Return the [x, y] coordinate for the center point of the cell that contains the specified text.  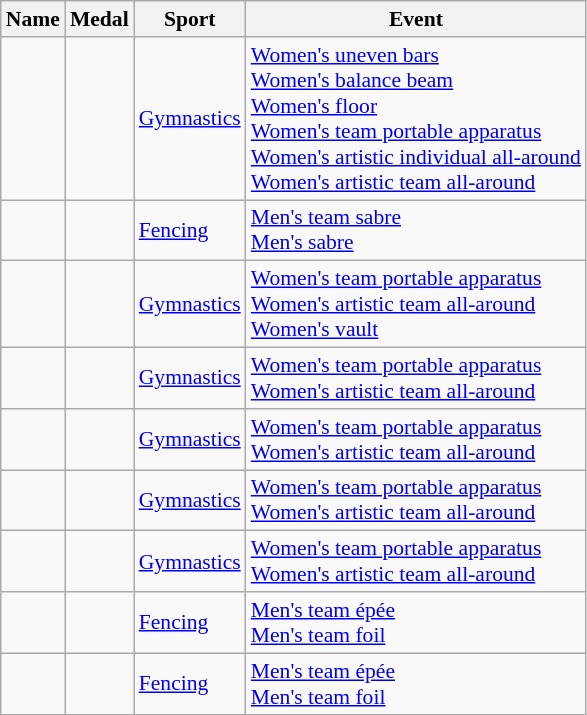
Women's team portable apparatusWomen's artistic team all-aroundWomen's vault [416, 304]
Name [33, 19]
Medal [100, 19]
Men's team sabreMen's sabre [416, 230]
Event [416, 19]
Sport [190, 19]
